Identify which cell holds the provided text, then report its [X, Y] central coordinate. 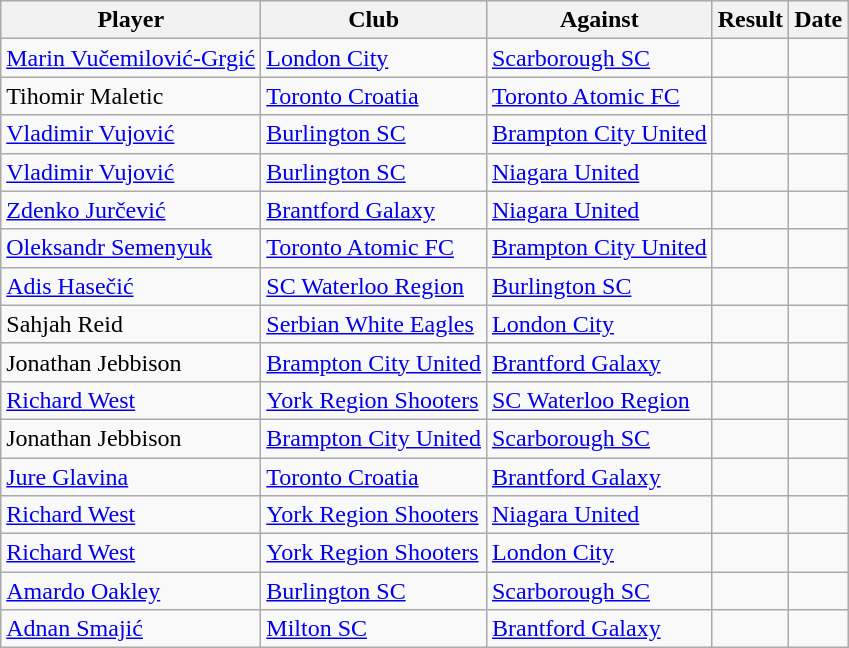
Amardo Oakley [131, 591]
Date [818, 20]
Adnan Smajić [131, 629]
Adis Hasečić [131, 286]
Sahjah Reid [131, 324]
Oleksandr Semenyuk [131, 248]
Player [131, 20]
Tihomir Maletic [131, 96]
Club [374, 20]
Zdenko Jurčević [131, 210]
Marin Vučemilović-Grgić [131, 58]
Jure Glavina [131, 477]
Result [750, 20]
Milton SC [374, 629]
Serbian White Eagles [374, 324]
Against [599, 20]
